Pinpoint the cell where the given text exists, returning its (X, Y) midpoint coordinate. 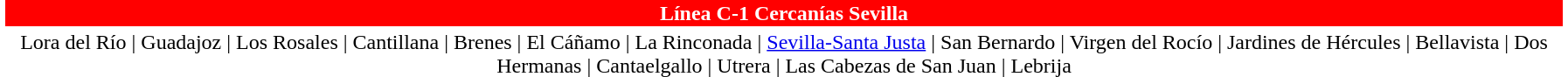
Línea C-1 Cercanías Sevilla (784, 13)
